Extract the (x, y) coordinate from the center of the cell holding the provided text.  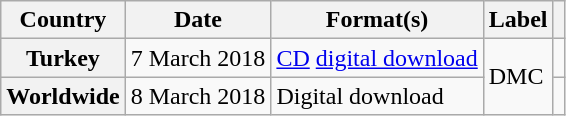
Format(s) (377, 20)
Label (518, 20)
8 March 2018 (198, 96)
Turkey (63, 58)
Date (198, 20)
Country (63, 20)
Worldwide (63, 96)
DMC (518, 77)
7 March 2018 (198, 58)
Digital download (377, 96)
CD digital download (377, 58)
